Return [X, Y] of the center of cell containing provided text 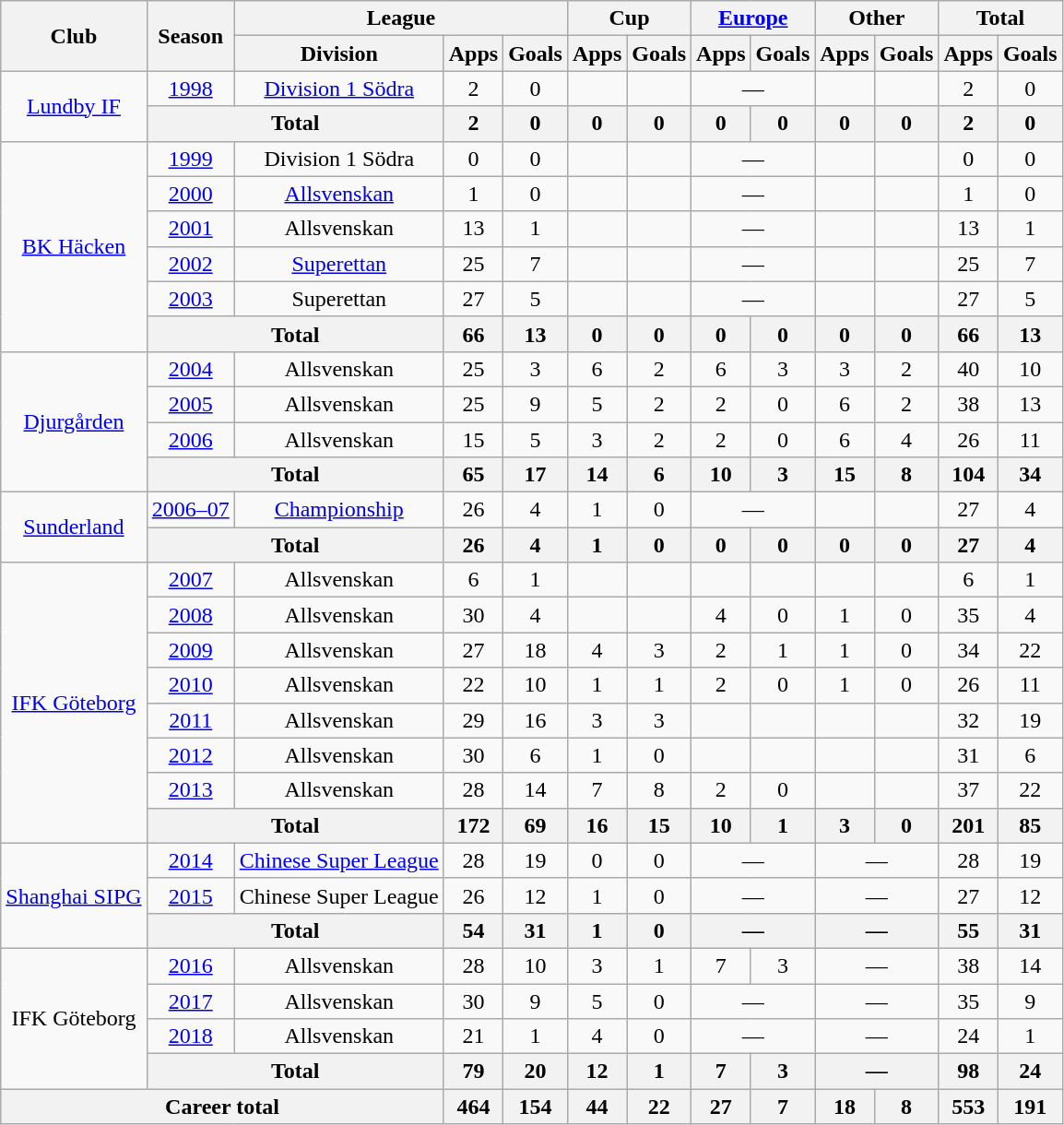
172 [473, 825]
2010 [190, 685]
2008 [190, 615]
40 [968, 369]
Career total [222, 1107]
2005 [190, 404]
154 [536, 1107]
2006 [190, 440]
2012 [190, 755]
Cup [629, 18]
44 [597, 1107]
55 [968, 930]
37 [968, 790]
2018 [190, 1036]
League [400, 18]
2003 [190, 299]
Lundby IF [74, 106]
191 [1030, 1107]
201 [968, 825]
98 [968, 1072]
BK Häcken [74, 246]
Season [190, 36]
1999 [190, 159]
85 [1030, 825]
464 [473, 1107]
2015 [190, 895]
2004 [190, 369]
1998 [190, 89]
Europe [753, 18]
Other [877, 18]
2006–07 [190, 510]
2002 [190, 264]
65 [473, 475]
2001 [190, 229]
69 [536, 825]
2014 [190, 860]
32 [968, 720]
21 [473, 1036]
2009 [190, 650]
Shanghai SIPG [74, 895]
Championship [339, 510]
Club [74, 36]
553 [968, 1107]
Djurgården [74, 421]
79 [473, 1072]
2016 [190, 965]
Division [339, 53]
2000 [190, 194]
2017 [190, 1001]
2011 [190, 720]
20 [536, 1072]
2007 [190, 580]
2013 [190, 790]
104 [968, 475]
29 [473, 720]
17 [536, 475]
54 [473, 930]
Sunderland [74, 527]
